Output the [X, Y] coordinate of the center of the cell containing the given text.  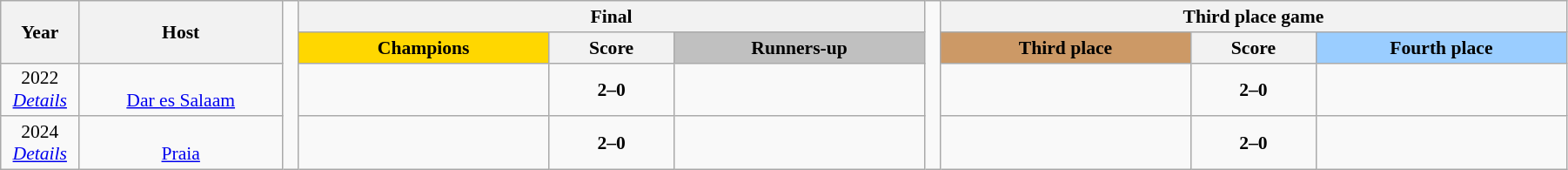
2024Details [40, 143]
Runners-up [800, 48]
Third place game [1254, 17]
Champions [424, 48]
Year [40, 31]
Host [181, 31]
Final [612, 17]
2022Details [40, 89]
Dar es Salaam [181, 89]
Third place [1066, 48]
Fourth place [1441, 48]
Praia [181, 143]
